Detect which cell encompasses the target text, then output its [x, y] center coordinate. 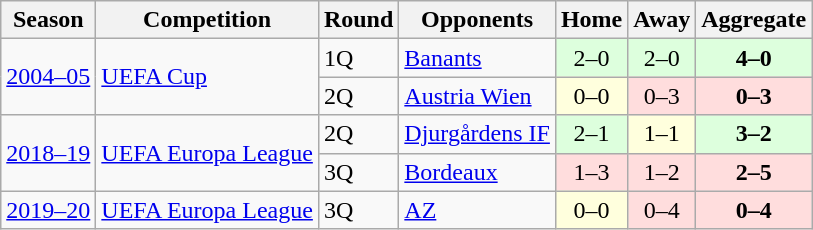
2019–20 [48, 210]
Away [662, 20]
Home [591, 20]
Djurgårdens IF [478, 134]
Austria Wien [478, 96]
2004–05 [48, 77]
Aggregate [754, 20]
3–2 [754, 134]
2018–19 [48, 153]
Round [358, 20]
Bordeaux [478, 172]
2–5 [754, 172]
1Q [358, 58]
Season [48, 20]
Competition [208, 20]
1–2 [662, 172]
Banants [478, 58]
4–0 [754, 58]
1–1 [662, 134]
Opponents [478, 20]
UEFA Cup [208, 77]
1–3 [591, 172]
AZ [478, 210]
2–1 [591, 134]
